For the text-containing cell, return its midpoint in (x, y) coordinate format. 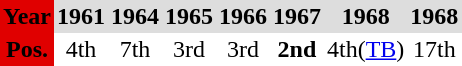
4th(TB) (366, 50)
4th (81, 50)
1961 (81, 16)
1964 (135, 16)
1966 (243, 16)
1967 (297, 16)
2nd (297, 50)
7th (135, 50)
Pos. (27, 50)
Year (27, 16)
17th (434, 50)
1965 (189, 16)
